Identify which cell holds the provided text, then report its (x, y) central coordinate. 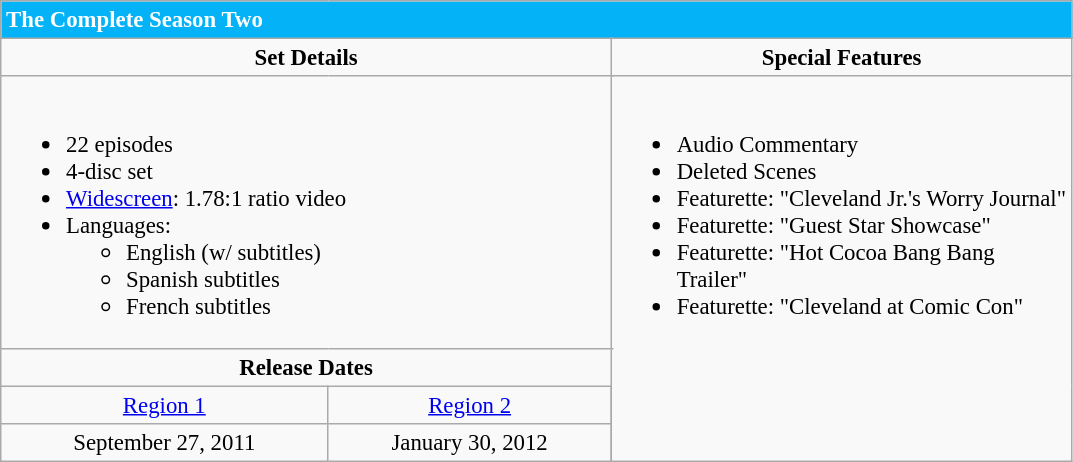
22 episodes4-disc setWidescreen: 1.78:1 ratio videoLanguages:English (w/ subtitles)Spanish subtitlesFrench subtitles (306, 212)
Region 1 (164, 405)
The Complete Season Two (536, 20)
Set Details (306, 58)
September 27, 2011 (164, 442)
January 30, 2012 (470, 442)
Special Features (842, 58)
Region 2 (470, 405)
Release Dates (306, 367)
